Scan for the cell matching the given text and deliver its [x, y] coordinate at center. 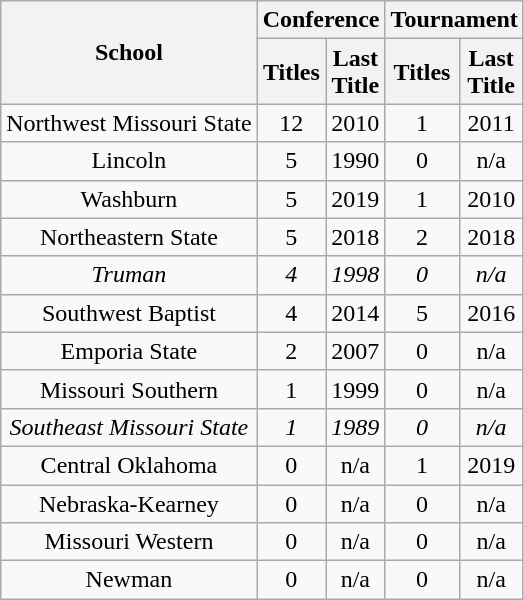
Lincoln [129, 161]
12 [291, 123]
Tournament [454, 20]
1989 [356, 427]
Newman [129, 580]
2011 [491, 123]
Truman [129, 275]
Conference [321, 20]
School [129, 52]
Northeastern State [129, 237]
Southwest Baptist [129, 313]
2007 [356, 351]
Southeast Missouri State [129, 427]
2014 [356, 313]
Central Oklahoma [129, 465]
Nebraska-Kearney [129, 503]
Emporia State [129, 351]
Missouri Western [129, 542]
2016 [491, 313]
1999 [356, 389]
Washburn [129, 199]
1998 [356, 275]
1990 [356, 161]
Missouri Southern [129, 389]
Northwest Missouri State [129, 123]
